Determine the [X, Y] coordinate at the center of the cell enclosing the given text.  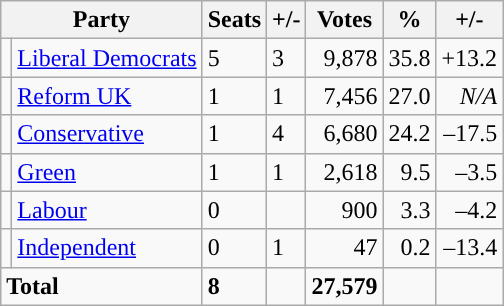
6,680 [344, 134]
4 [286, 134]
Conservative [107, 134]
0.2 [410, 248]
–17.5 [470, 134]
9.5 [410, 172]
N/A [470, 96]
7,456 [344, 96]
–3.5 [470, 172]
24.2 [410, 134]
2,618 [344, 172]
Green [107, 172]
3.3 [410, 210]
47 [344, 248]
+13.2 [470, 58]
27.0 [410, 96]
Party [102, 20]
Liberal Democrats [107, 58]
9,878 [344, 58]
Reform UK [107, 96]
8 [234, 286]
% [410, 20]
Votes [344, 20]
Total [102, 286]
35.8 [410, 58]
–13.4 [470, 248]
900 [344, 210]
Independent [107, 248]
Labour [107, 210]
Seats [234, 20]
5 [234, 58]
3 [286, 58]
27,579 [344, 286]
–4.2 [470, 210]
